Capture the cell that displays the provided text and extract its [x, y] central coordinate. 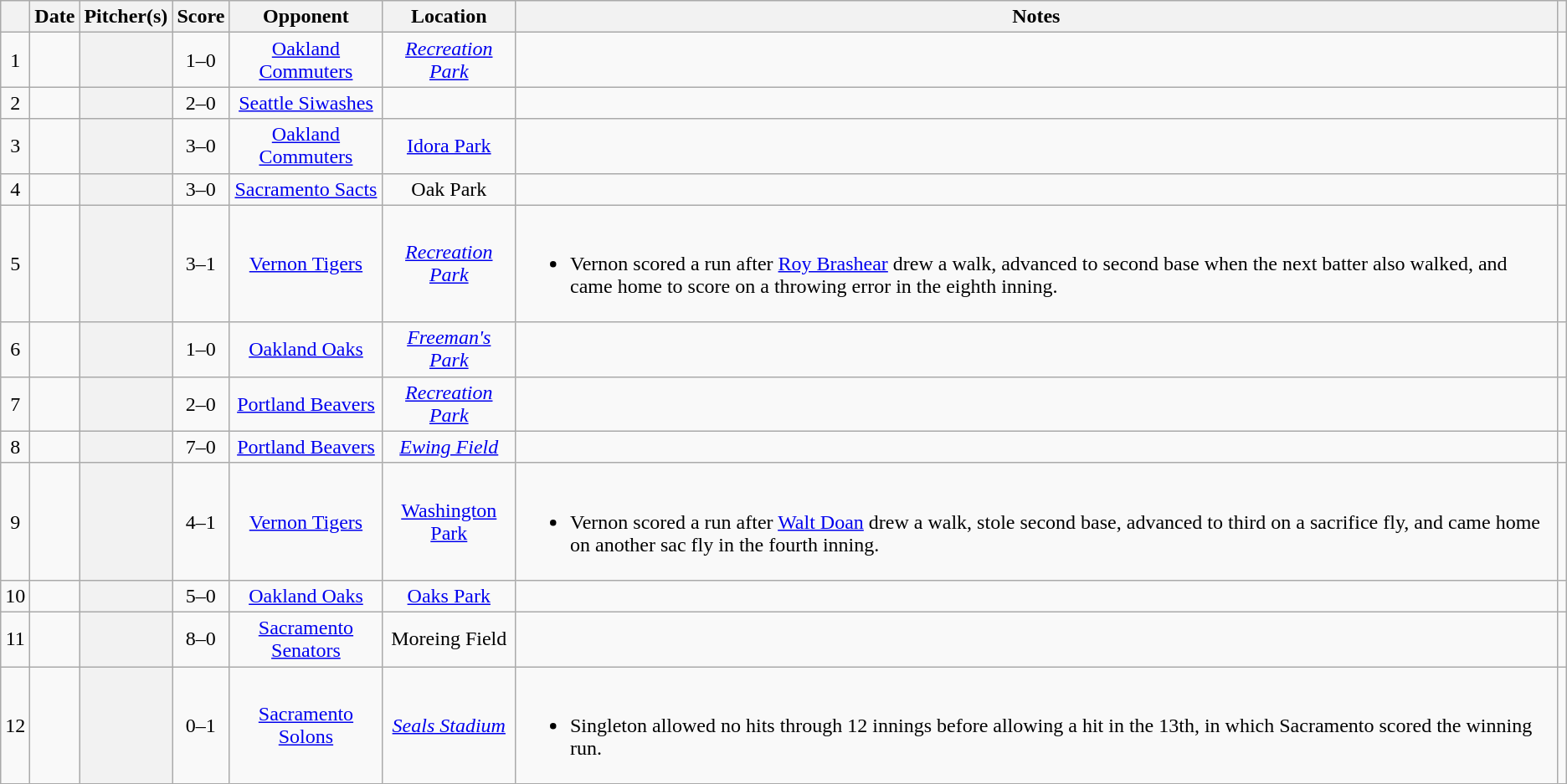
Sacramento Solons [306, 725]
11 [15, 639]
Pitcher(s) [126, 17]
Seattle Siwashes [306, 103]
Oaks Park [449, 596]
3–1 [201, 264]
2 [15, 103]
Location [449, 17]
10 [15, 596]
Sacramento Sacts [306, 189]
0–1 [201, 725]
Score [201, 17]
12 [15, 725]
4–1 [201, 521]
4 [15, 189]
9 [15, 521]
Date [55, 17]
1 [15, 60]
Ewing Field [449, 447]
5 [15, 264]
7–0 [201, 447]
3 [15, 146]
Singleton allowed no hits through 12 innings before allowing a hit in the 13th, in which Sacramento scored the winning run. [1036, 725]
Washington Park [449, 521]
8–0 [201, 639]
Sacramento Senators [306, 639]
Idora Park [449, 146]
Moreing Field [449, 639]
Seals Stadium [449, 725]
Opponent [306, 17]
8 [15, 447]
Notes [1036, 17]
Oak Park [449, 189]
6 [15, 350]
5–0 [201, 596]
Freeman's Park [449, 350]
7 [15, 403]
